Detect which cell encompasses the target text, then output its (x, y) center coordinate. 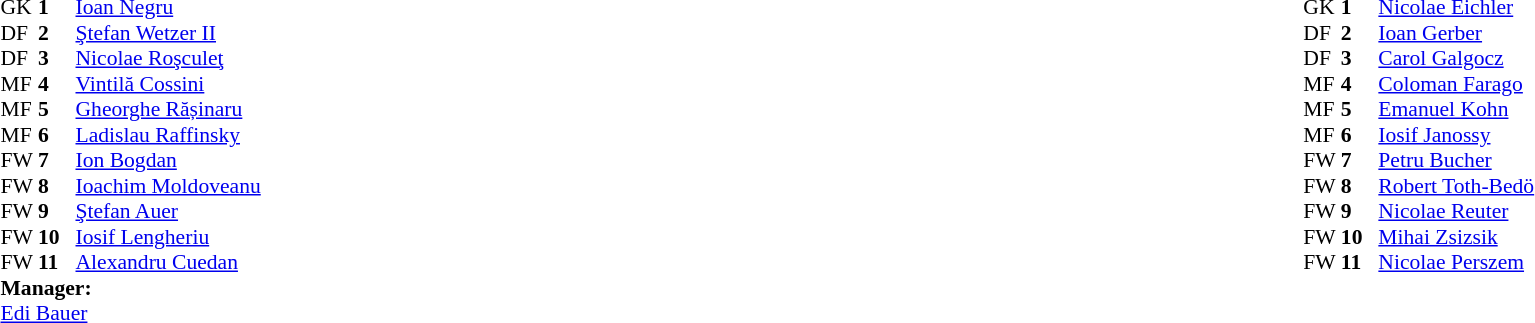
Iosif Janossy (1456, 135)
Iosif Lengheriu (168, 237)
Ştefan Wetzer II (168, 33)
Alexandru Cuedan (168, 263)
Manager: (130, 288)
Ştefan Auer (168, 211)
Ioachim Moldoveanu (168, 186)
Robert Toth-Bedö (1456, 186)
Emanuel Kohn (1456, 109)
Petru Bucher (1456, 161)
Ioan Gerber (1456, 33)
Ion Bogdan (168, 161)
Ladislau Raffinsky (168, 135)
Vintilă Cossini (168, 84)
Nicolae Roşculeţ (168, 59)
Carol Galgocz (1456, 59)
Gheorghe Rășinaru (168, 109)
Coloman Farago (1456, 84)
Nicolae Reuter (1456, 211)
Mihai Zsizsik (1456, 237)
Nicolae Perszem (1456, 263)
